Pinpoint the cell where the given text exists, returning its [x, y] midpoint coordinate. 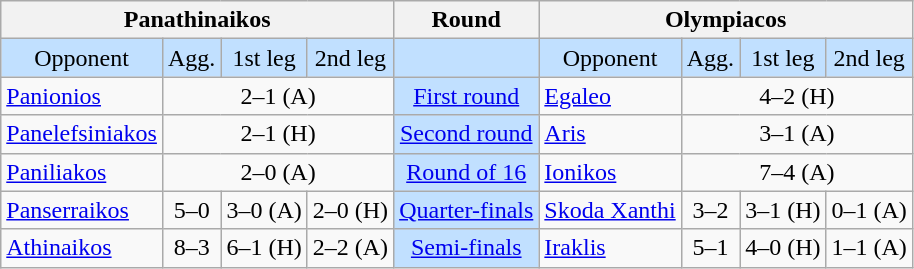
First round [466, 96]
2–0 (A) [278, 172]
Quarter-finals [466, 210]
0–1 (A) [869, 210]
2–1 (A) [278, 96]
5–0 [191, 210]
6–1 (H) [264, 248]
2–2 (A) [350, 248]
Aris [610, 134]
Panionios [82, 96]
Ionikos [610, 172]
3–1 (H) [783, 210]
Panelefsiniakos [82, 134]
Second round [466, 134]
3–1 (A) [796, 134]
Iraklis [610, 248]
5–1 [710, 248]
Panathinaikos [198, 20]
3–0 (A) [264, 210]
Round [466, 20]
Athinaikos [82, 248]
Olympiacos [726, 20]
3–2 [710, 210]
1–1 (A) [869, 248]
2–1 (H) [278, 134]
Egaleo [610, 96]
Semi-finals [466, 248]
7–4 (A) [796, 172]
Panserraikos [82, 210]
Round of 16 [466, 172]
8–3 [191, 248]
4–0 (H) [783, 248]
4–2 (H) [796, 96]
2–0 (H) [350, 210]
Paniliakos [82, 172]
Skoda Xanthi [610, 210]
